Extract the [x, y] coordinate from the center of the cell holding the provided text.  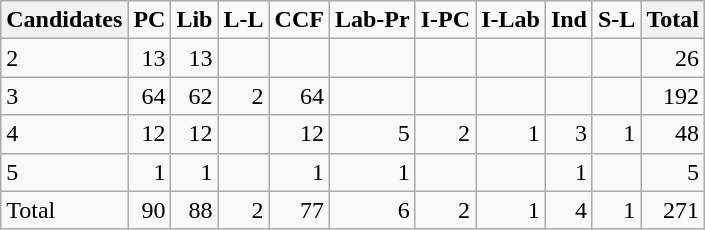
PC [150, 20]
62 [194, 96]
Lab-Pr [372, 20]
192 [673, 96]
L-L [244, 20]
S-L [616, 20]
I-Lab [511, 20]
Ind [568, 20]
271 [673, 210]
26 [673, 58]
I-PC [445, 20]
Lib [194, 20]
CCF [299, 20]
88 [194, 210]
6 [372, 210]
Candidates [64, 20]
90 [150, 210]
48 [673, 134]
77 [299, 210]
